Detect which cell encompasses the target text, then output its [X, Y] center coordinate. 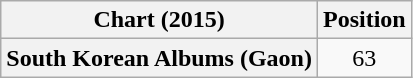
63 [364, 58]
Position [364, 20]
Chart (2015) [160, 20]
South Korean Albums (Gaon) [160, 58]
